Detect which cell encompasses the target text, then output its [x, y] center coordinate. 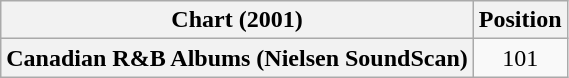
Position [520, 20]
Canadian R&B Albums (Nielsen SoundScan) [238, 58]
Chart (2001) [238, 20]
101 [520, 58]
